Determine the [X, Y] coordinate at the center of the cell enclosing the given text.  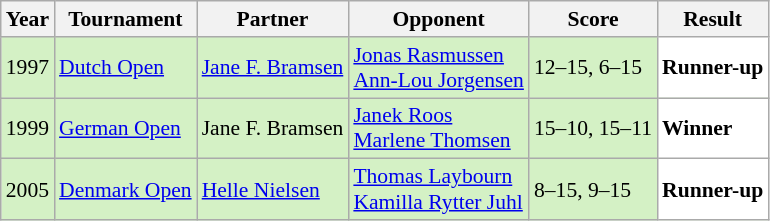
Thomas Laybourn Kamilla Rytter Juhl [438, 190]
Helle Nielsen [273, 190]
Year [28, 19]
12–15, 6–15 [593, 68]
8–15, 9–15 [593, 190]
Janek Roos Marlene Thomsen [438, 128]
Partner [273, 19]
Dutch Open [126, 68]
German Open [126, 128]
Jonas Rasmussen Ann-Lou Jorgensen [438, 68]
Tournament [126, 19]
Denmark Open [126, 190]
Score [593, 19]
15–10, 15–11 [593, 128]
1997 [28, 68]
Winner [712, 128]
Result [712, 19]
Opponent [438, 19]
1999 [28, 128]
2005 [28, 190]
